Identify which cell holds the provided text, then report its (X, Y) central coordinate. 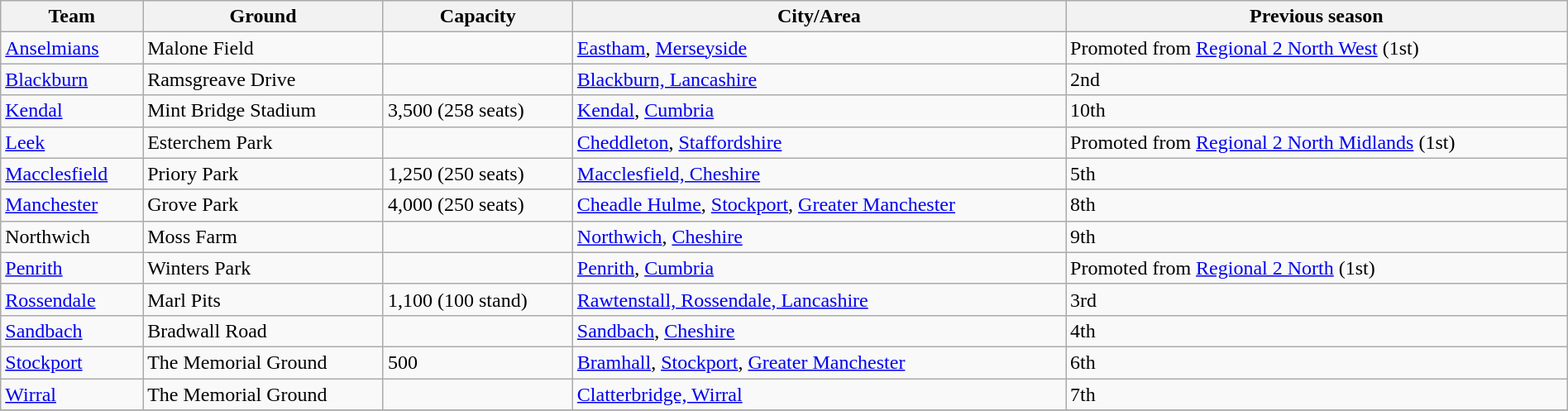
9th (1317, 237)
Macclesfield, Cheshire (819, 174)
Northwich, Cheshire (819, 237)
Sandbach, Cheshire (819, 331)
Blackburn (72, 79)
Grove Park (263, 205)
3rd (1317, 299)
Bramhall, Stockport, Greater Manchester (819, 362)
Anselmians (72, 48)
Bradwall Road (263, 331)
Cheddleton, Staffordshire (819, 142)
Penrith, Cumbria (819, 268)
Esterchem Park (263, 142)
Promoted from Regional 2 North Midlands (1st) (1317, 142)
Kendal (72, 111)
Promoted from Regional 2 North (1st) (1317, 268)
Moss Farm (263, 237)
Malone Field (263, 48)
Leek (72, 142)
Marl Pits (263, 299)
Cheadle Hulme, Stockport, Greater Manchester (819, 205)
Clatterbridge, Wirral (819, 394)
Stockport (72, 362)
Promoted from Regional 2 North West (1st) (1317, 48)
4,000 (250 seats) (478, 205)
3,500 (258 seats) (478, 111)
500 (478, 362)
10th (1317, 111)
Macclesfield (72, 174)
Sandbach (72, 331)
Winters Park (263, 268)
Rossendale (72, 299)
2nd (1317, 79)
8th (1317, 205)
Eastham, Merseyside (819, 48)
Kendal, Cumbria (819, 111)
Ramsgreave Drive (263, 79)
Team (72, 17)
Rawtenstall, Rossendale, Lancashire (819, 299)
1,100 (100 stand) (478, 299)
Manchester (72, 205)
Ground (263, 17)
Priory Park (263, 174)
Wirral (72, 394)
4th (1317, 331)
Blackburn, Lancashire (819, 79)
5th (1317, 174)
Mint Bridge Stadium (263, 111)
City/Area (819, 17)
1,250 (250 seats) (478, 174)
7th (1317, 394)
6th (1317, 362)
Penrith (72, 268)
Previous season (1317, 17)
Northwich (72, 237)
Capacity (478, 17)
